Determine the (X, Y) coordinate at the center of the cell enclosing the given text.  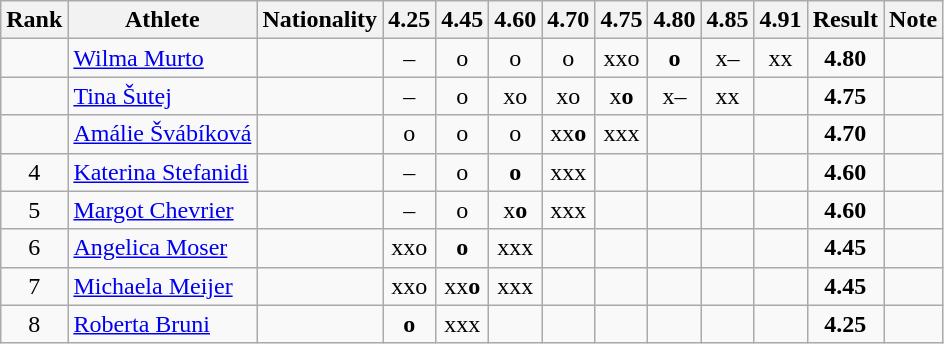
Nationality (320, 20)
4.91 (780, 20)
4 (34, 172)
Amálie Švábíková (162, 134)
7 (34, 286)
Angelica Moser (162, 248)
Note (914, 20)
Tina Šutej (162, 96)
Katerina Stefanidi (162, 172)
Result (845, 20)
Athlete (162, 20)
8 (34, 324)
6 (34, 248)
Michaela Meijer (162, 286)
Wilma Murto (162, 58)
Rank (34, 20)
Margot Chevrier (162, 210)
4.85 (728, 20)
5 (34, 210)
Roberta Bruni (162, 324)
